Identify which cell holds the provided text, then report its [x, y] central coordinate. 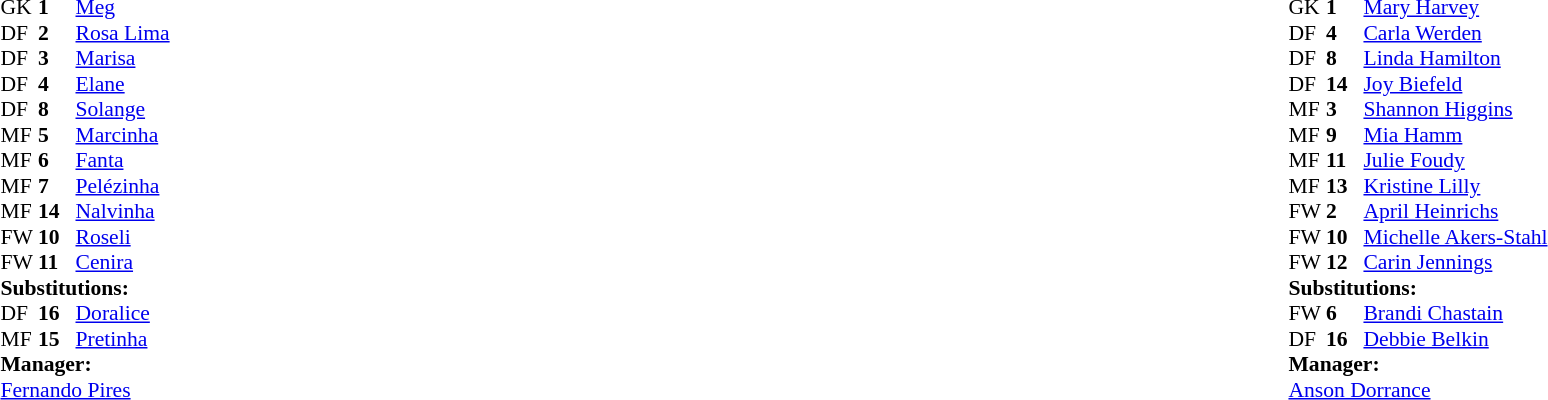
Rosa Lima [123, 33]
Fanta [123, 161]
Doralice [123, 313]
Brandi Chastain [1455, 313]
Marisa [123, 59]
Mia Hamm [1455, 135]
13 [1345, 186]
Carla Werden [1455, 33]
Michelle Akers-Stahl [1455, 237]
9 [1345, 135]
Carin Jennings [1455, 263]
April Heinrichs [1455, 211]
Solange [123, 109]
15 [57, 339]
Pretinha [123, 339]
Nalvinha [123, 211]
Shannon Higgins [1455, 109]
Debbie Belkin [1455, 339]
Julie Foudy [1455, 161]
Linda Hamilton [1455, 59]
5 [57, 135]
Roseli [123, 237]
12 [1345, 263]
Marcinha [123, 135]
Cenira [123, 263]
Elane [123, 84]
Pelézinha [123, 186]
Kristine Lilly [1455, 186]
7 [57, 186]
Joy Biefeld [1455, 84]
